Return (X, Y) of the center of cell containing provided text 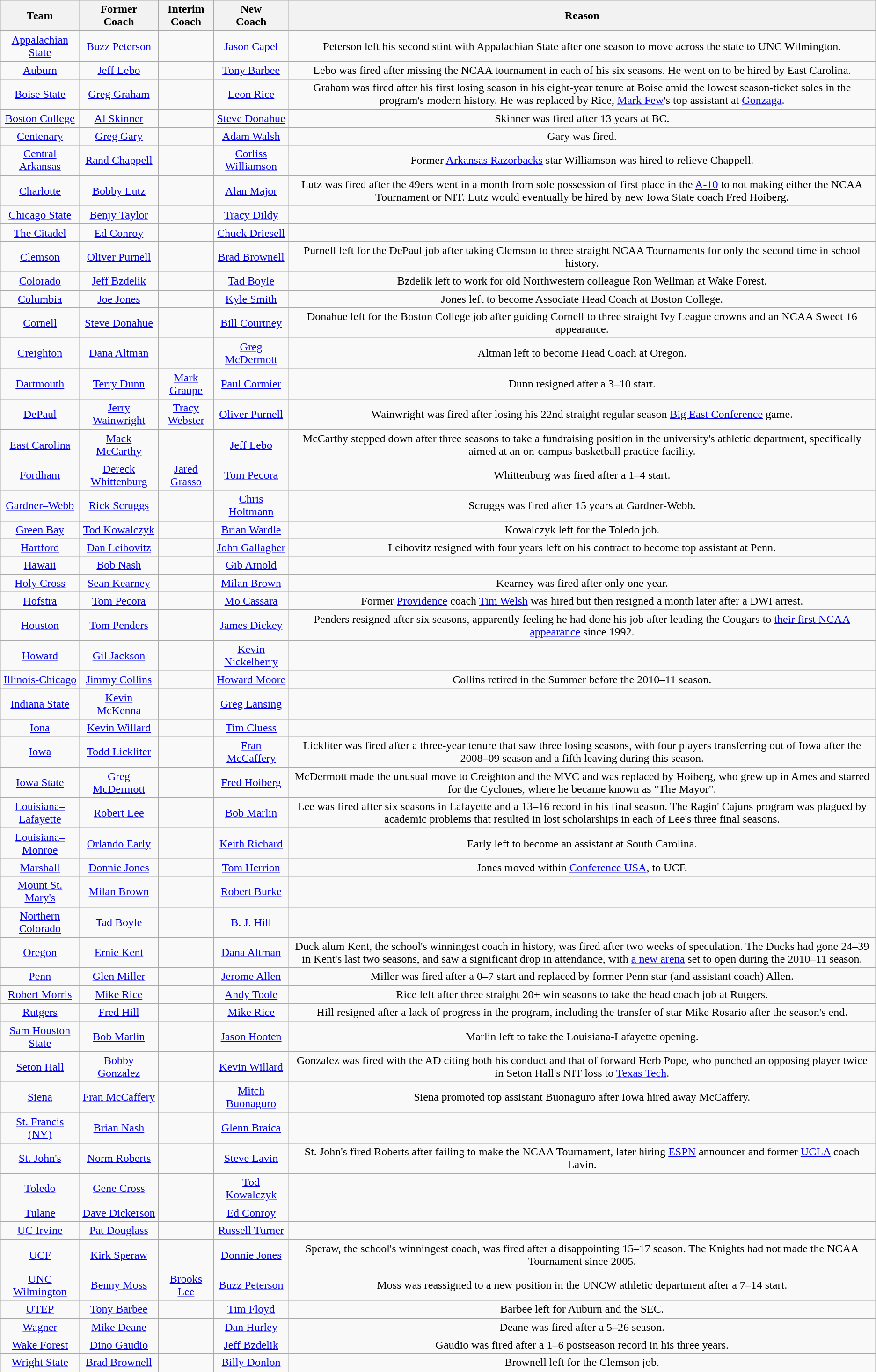
Illinois-Chicago (40, 679)
Rice left after three straight 20+ win seasons to take the head coach job at Rutgers. (582, 994)
Chuck Driesell (251, 233)
Glen Miller (119, 977)
Kyle Smith (251, 299)
Appalachian State (40, 46)
Todd Lickliter (119, 752)
Auburn (40, 70)
Creighton (40, 354)
Columbia (40, 299)
Jones left to become Associate Head Coach at Boston College. (582, 299)
St. Francis (NY) (40, 1128)
Louisiana–Lafayette (40, 813)
Rand Chappell (119, 160)
Joe Jones (119, 299)
Cornell (40, 323)
Bobby Lutz (119, 191)
Colorado (40, 281)
Donahue left for the Boston College job after guiding Cornell to three straight Ivy League crowns and an NCAA Sweet 16 appearance. (582, 323)
Terry Dunn (119, 384)
Mount St. Mary's (40, 892)
Mark Graupe (186, 384)
Gene Cross (119, 1189)
Moss was reassigned to a new position in the UNCW athletic department after a 7–14 start. (582, 1285)
Sean Kearney (119, 583)
Peterson left his second stint with Appalachian State after one season to move across the state to UNC Wilmington. (582, 46)
Jason Capel (251, 46)
Andy Toole (251, 994)
Hartford (40, 547)
Tracy Dildy (251, 215)
Al Skinner (119, 118)
Greg Graham (119, 95)
Former Providence coach Tim Welsh was hired but then resigned a month later after a DWI arrest. (582, 601)
FormerCoach (119, 16)
Pat Douglass (119, 1231)
Skinner was fired after 13 years at BC. (582, 118)
Dan Leibovitz (119, 547)
Gib Arnold (251, 565)
Louisiana–Monroe (40, 843)
Chicago State (40, 215)
Steve Lavin (251, 1159)
Orlando Early (119, 843)
InterimCoach (186, 16)
Jerome Allen (251, 977)
Boise State (40, 95)
Scruggs was fired after 15 years at Gardner-Webb. (582, 505)
Robert Lee (119, 813)
Centenary (40, 136)
Marlin left to take the Louisiana-Lafayette opening. (582, 1036)
Team (40, 16)
Northern Colorado (40, 922)
Alan Major (251, 191)
Mo Cassara (251, 601)
Sam Houston State (40, 1036)
NewCoach (251, 16)
Charlotte (40, 191)
Rutgers (40, 1012)
Fred Hill (119, 1012)
DePaul (40, 415)
Bob Nash (119, 565)
Tom Herrion (251, 868)
Altman left to become Head Coach at Oregon. (582, 354)
Jared Grasso (186, 475)
Dartmouth (40, 384)
Marshall (40, 868)
Mitch Buonaguro (251, 1097)
John Gallagher (251, 547)
Brooks Lee (186, 1285)
Oregon (40, 953)
Billy Donlon (251, 1363)
Mack McCarthy (119, 445)
Clemson (40, 256)
Purnell left for the DePaul job after taking Clemson to three straight NCAA Tournaments for only the second time in school history. (582, 256)
Robert Burke (251, 892)
Kevin Nickelberry (251, 655)
Benny Moss (119, 1285)
East Carolina (40, 445)
UCF (40, 1255)
Wagner (40, 1327)
Chris Holtmann (251, 505)
Gary was fired. (582, 136)
Kevin McKenna (119, 704)
St. John's (40, 1159)
Adam Walsh (251, 136)
Siena (40, 1097)
Penders resigned after six seasons, apparently feeling he had done his job after leading the Cougars to their first NCAA appearance since 1992. (582, 625)
Dave Dickerson (119, 1213)
James Dickey (251, 625)
Bobby Gonzalez (119, 1067)
Benjy Taylor (119, 215)
Dan Hurley (251, 1327)
Keith Richard (251, 843)
Tim Floyd (251, 1309)
Leibovitz resigned with four years left on his contract to become top assistant at Penn. (582, 547)
Brownell left for the Clemson job. (582, 1363)
Siena promoted top assistant Buonaguro after Iowa hired away McCaffery. (582, 1097)
Kearney was fired after only one year. (582, 583)
Miller was fired after a 0–7 start and replaced by former Penn star (and assistant coach) Allen. (582, 977)
Reason (582, 16)
Bzdelik left to work for old Northwestern colleague Ron Wellman at Wake Forest. (582, 281)
Ernie Kent (119, 953)
Indiana State (40, 704)
Russell Turner (251, 1231)
Tom Penders (119, 625)
Glenn Braica (251, 1128)
Bill Courtney (251, 323)
UNC Wilmington (40, 1285)
Leon Rice (251, 95)
B. J. Hill (251, 922)
Wake Forest (40, 1345)
Paul Cormier (251, 384)
Central Arkansas (40, 160)
Barbee left for Auburn and the SEC. (582, 1309)
Gil Jackson (119, 655)
UC Irvine (40, 1231)
Fordham (40, 475)
UTEP (40, 1309)
Iowa (40, 752)
Iona (40, 728)
Hofstra (40, 601)
Boston College (40, 118)
Jimmy Collins (119, 679)
Howard (40, 655)
Green Bay (40, 530)
Iowa State (40, 782)
The Citadel (40, 233)
Houston (40, 625)
Dino Gaudio (119, 1345)
Greg Lansing (251, 704)
Brian Wardle (251, 530)
Jason Hooten (251, 1036)
Hawaii (40, 565)
Howard Moore (251, 679)
Holy Cross (40, 583)
Lebo was fired after missing the NCAA tournament in each of his six seasons. He went on to be hired by East Carolina. (582, 70)
Tulane (40, 1213)
Early left to become an assistant at South Carolina. (582, 843)
Seton Hall (40, 1067)
Tracy Webster (186, 415)
Jones moved within Conference USA, to UCF. (582, 868)
Whittenburg was fired after a 1–4 start. (582, 475)
Wright State (40, 1363)
Deane was fired after a 5–26 season. (582, 1327)
Greg Gary (119, 136)
Dunn resigned after a 3–10 start. (582, 384)
St. John's fired Roberts after failing to make the NCAA Tournament, later hiring ESPN announcer and former UCLA coach Lavin. (582, 1159)
Rick Scruggs (119, 505)
Collins retired in the Summer before the 2010–11 season. (582, 679)
Brian Nash (119, 1128)
Corliss Williamson (251, 160)
Kirk Speraw (119, 1255)
Kowalczyk left for the Toledo job. (582, 530)
Norm Roberts (119, 1159)
Speraw, the school's winningest coach, was fired after a disappointing 15–17 season. The Knights had not made the NCAA Tournament since 2005. (582, 1255)
Jerry Wainwright (119, 415)
Mike Deane (119, 1327)
Gardner–Webb (40, 505)
Toledo (40, 1189)
Hill resigned after a lack of progress in the program, including the transfer of star Mike Rosario after the season's end. (582, 1012)
Former Arkansas Razorbacks star Williamson was hired to relieve Chappell. (582, 160)
Robert Morris (40, 994)
Penn (40, 977)
Tim Cluess (251, 728)
Fred Hoiberg (251, 782)
Wainwright was fired after losing his 22nd straight regular season Big East Conference game. (582, 415)
Dereck Whittenburg (119, 475)
Gaudio was fired after a 1–6 postseason record in his three years. (582, 1345)
